Identify which cell holds the provided text, then report its (X, Y) central coordinate. 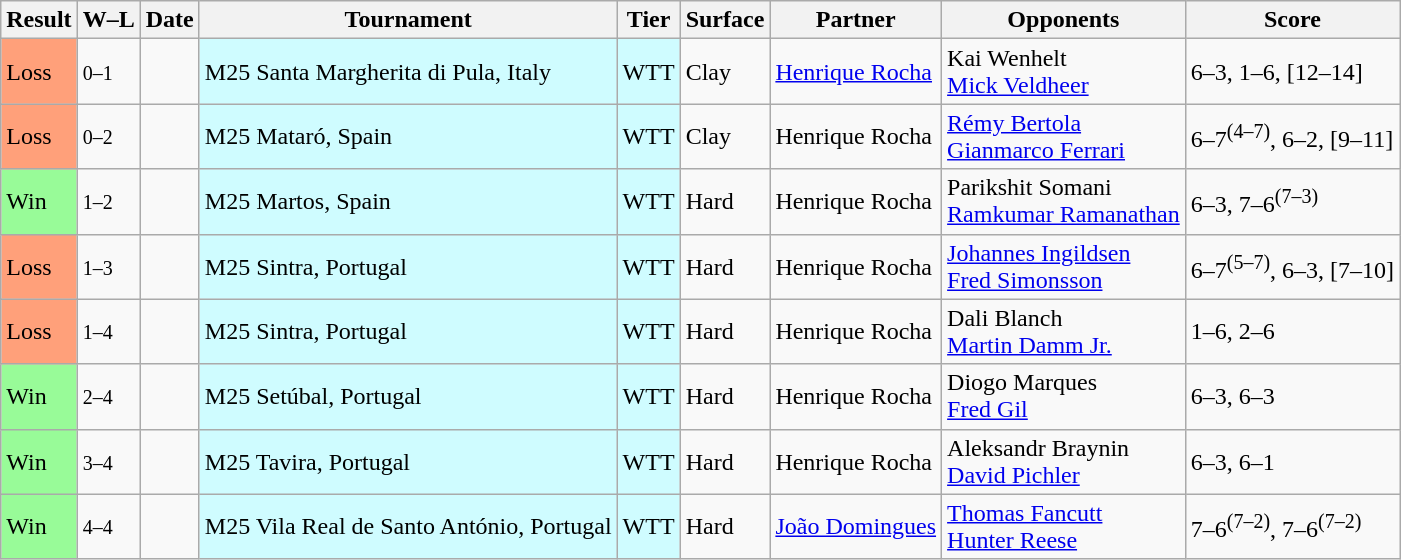
6–3, 6–1 (1292, 462)
W–L (108, 20)
Parikshit Somani Ramkumar Ramanathan (1064, 202)
Surface (725, 20)
Diogo Marques Fred Gil (1064, 396)
M25 Vila Real de Santo António, Portugal (408, 526)
Tournament (408, 20)
Kai Wenhelt Mick Veldheer (1064, 72)
Tier (648, 20)
1–6, 2–6 (1292, 332)
7–6(7–2), 7–6(7–2) (1292, 526)
6–7(5–7), 6–3, [7–10] (1292, 266)
M25 Martos, Spain (408, 202)
6–3, 7–6(7–3) (1292, 202)
6–7(4–7), 6–2, [9–11] (1292, 136)
Partner (856, 20)
Johannes Ingildsen Fred Simonsson (1064, 266)
6–3, 6–3 (1292, 396)
1–3 (108, 266)
Thomas Fancutt Hunter Reese (1064, 526)
1–2 (108, 202)
Opponents (1064, 20)
M25 Santa Margherita di Pula, Italy (408, 72)
M25 Mataró, Spain (408, 136)
Dali Blanch Martin Damm Jr. (1064, 332)
6–3, 1–6, [12–14] (1292, 72)
João Domingues (856, 526)
0–2 (108, 136)
0–1 (108, 72)
M25 Tavira, Portugal (408, 462)
Rémy Bertola Gianmarco Ferrari (1064, 136)
3–4 (108, 462)
Aleksandr Braynin David Pichler (1064, 462)
Date (170, 20)
M25 Setúbal, Portugal (408, 396)
1–4 (108, 332)
4–4 (108, 526)
Score (1292, 20)
Result (39, 20)
2–4 (108, 396)
